Locate the cell with the specified text and output its [x, y] center coordinate. 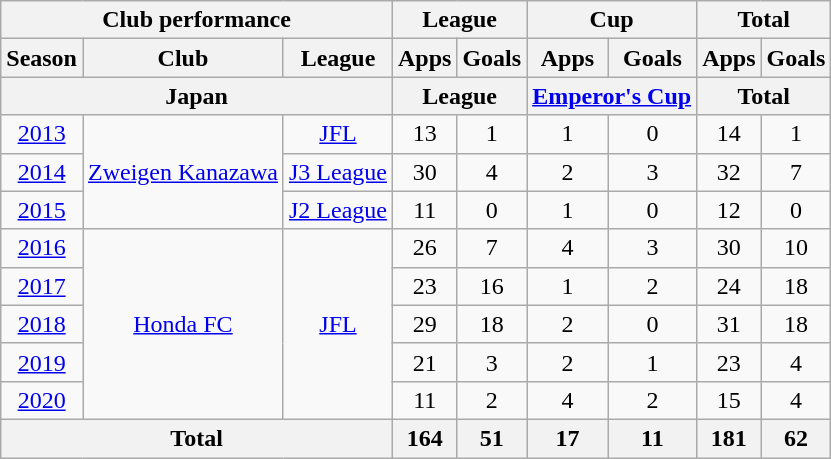
12 [729, 210]
2015 [42, 210]
2014 [42, 172]
15 [729, 400]
2013 [42, 134]
2020 [42, 400]
Club [182, 58]
Emperor's Cup [612, 96]
17 [568, 438]
Cup [612, 20]
Season [42, 58]
62 [796, 438]
32 [729, 172]
26 [424, 248]
2017 [42, 286]
2018 [42, 324]
51 [492, 438]
24 [729, 286]
J2 League [338, 210]
21 [424, 362]
2019 [42, 362]
181 [729, 438]
Zweigen Kanazawa [182, 172]
29 [424, 324]
10 [796, 248]
164 [424, 438]
Honda FC [182, 324]
16 [492, 286]
J3 League [338, 172]
2016 [42, 248]
Club performance [197, 20]
31 [729, 324]
Japan [197, 96]
14 [729, 134]
13 [424, 134]
